Identify which cell holds the provided text, then report its (x, y) central coordinate. 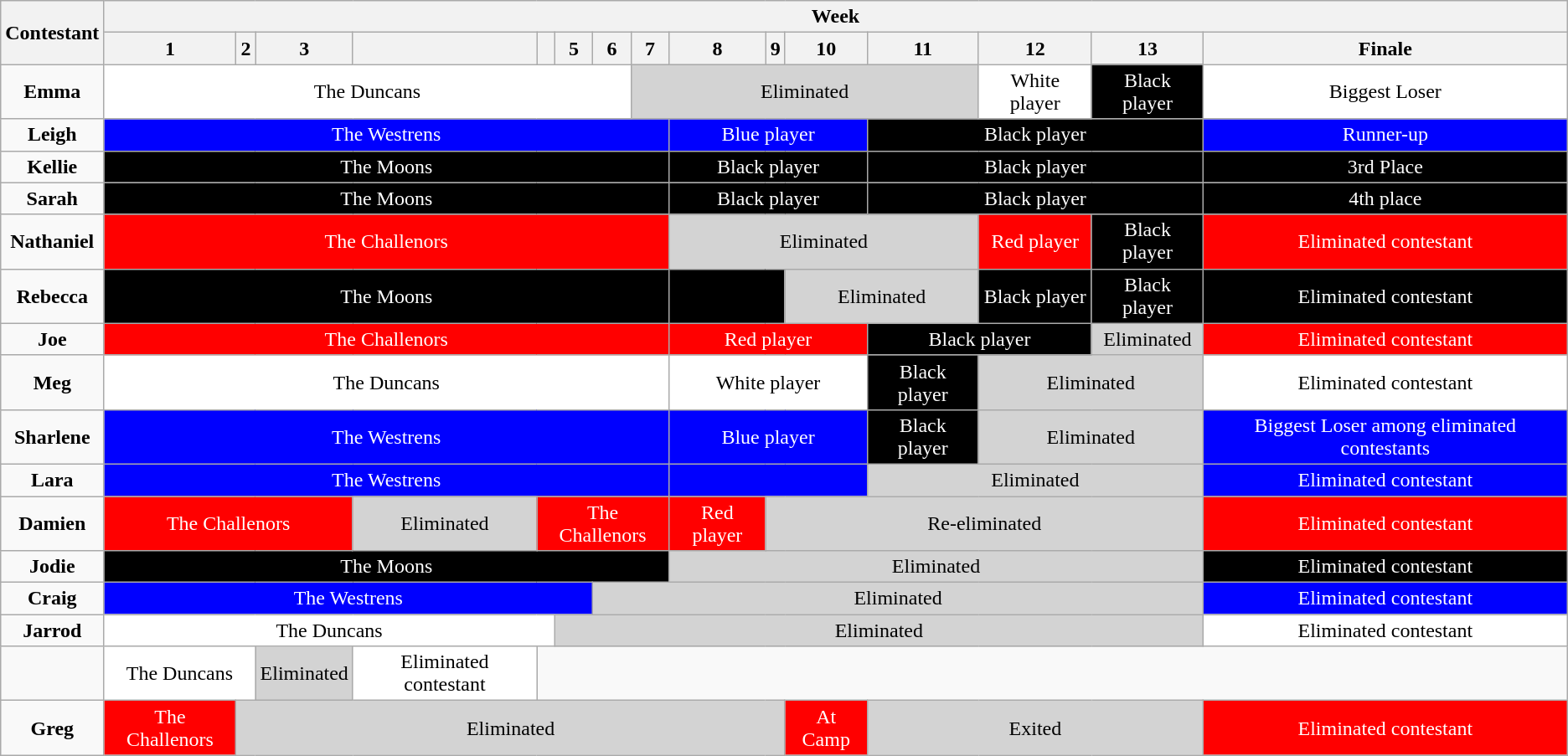
6 (611, 49)
1 (170, 49)
9 (776, 49)
Exited (1035, 728)
Kellie (52, 167)
Runner-up (1385, 135)
Leigh (52, 135)
Jodie (52, 567)
Meg (52, 382)
Nathaniel (52, 241)
Jarrod (52, 630)
Craig (52, 599)
Re-eliminated (984, 522)
7 (650, 49)
Week (836, 17)
Damien (52, 522)
Joe (52, 339)
13 (1148, 49)
5 (573, 49)
Rebecca (52, 296)
Biggest Loser (1385, 92)
Sarah (52, 198)
Lara (52, 480)
Finale (1385, 49)
3 (304, 49)
Emma (52, 92)
2 (246, 49)
Greg (52, 728)
At Camp (826, 728)
12 (1035, 49)
8 (717, 49)
Biggest Loser among eliminated contestants (1385, 437)
11 (923, 49)
3rd Place (1385, 167)
Sharlene (52, 437)
4th place (1385, 198)
Contestant (52, 33)
10 (826, 49)
